Provide the [X, Y] coordinate of the cell's center where the given text is located.  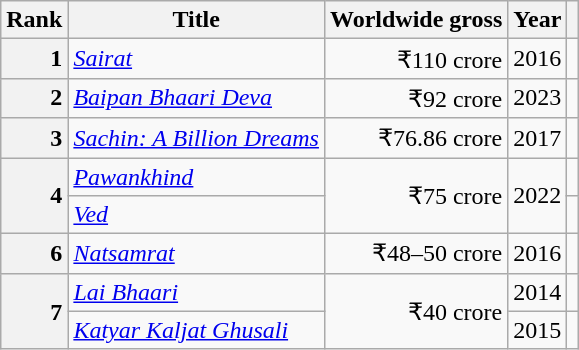
1 [34, 59]
4 [34, 196]
Pawankhind [196, 177]
Natsamrat [196, 254]
Baipan Bhaari Deva [196, 98]
₹110 crore [416, 59]
Ved [196, 215]
2 [34, 98]
Worldwide gross [416, 20]
Rank [34, 20]
Katyar Kaljat Ghusali [196, 330]
2022 [538, 196]
Title [196, 20]
Lai Bhaari [196, 292]
₹76.86 crore [416, 138]
2017 [538, 138]
3 [34, 138]
Sairat [196, 59]
₹48–50 crore [416, 254]
2015 [538, 330]
2014 [538, 292]
6 [34, 254]
Year [538, 20]
₹40 crore [416, 311]
₹92 crore [416, 98]
7 [34, 311]
Sachin: A Billion Dreams [196, 138]
₹75 crore [416, 196]
2023 [538, 98]
